Return the (X, Y) coordinate for the center point of the cell that contains the specified text.  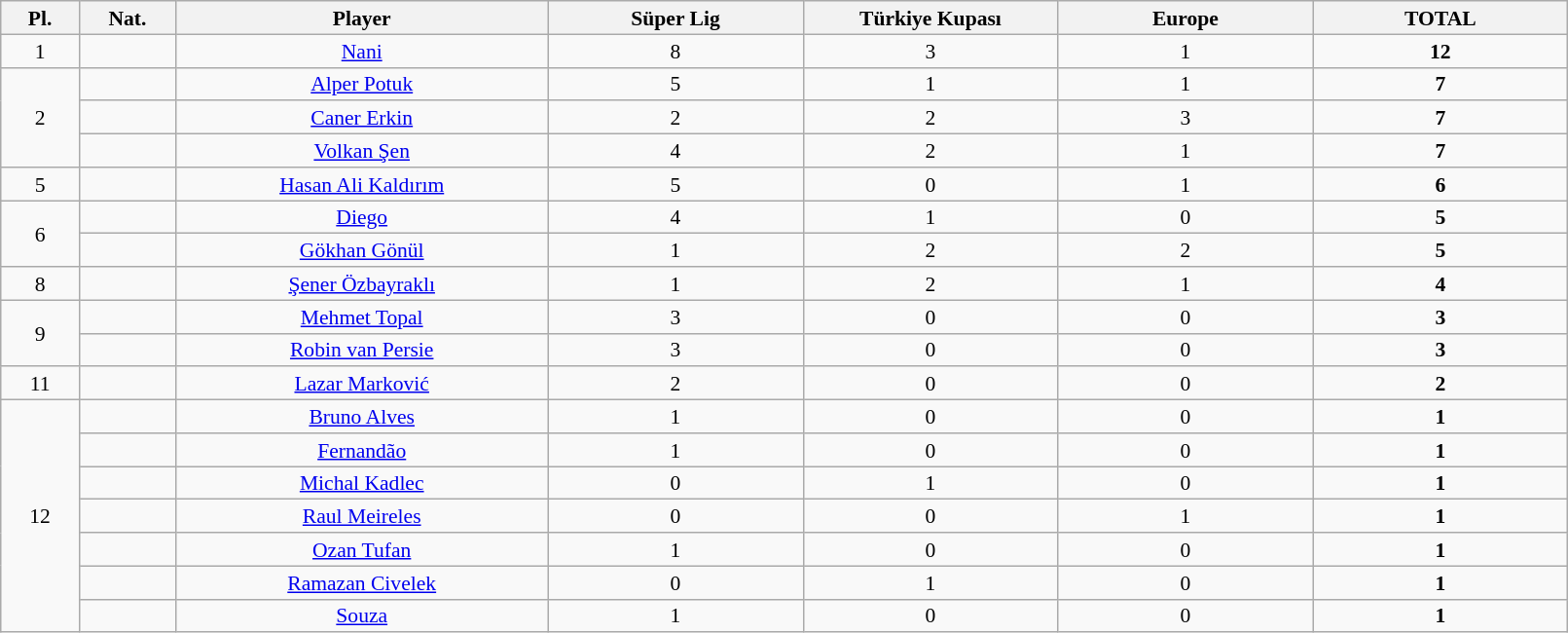
Mehmet Topal (362, 316)
Ramazan Civelek (362, 582)
Alper Potuk (362, 84)
Caner Erkin (362, 118)
Türkiye Kupası (930, 18)
Europe (1185, 18)
Gökhan Gönül (362, 250)
TOTAL (1440, 18)
Süper Lig (675, 18)
Fernandão (362, 450)
Raul Meireles (362, 516)
Souza (362, 615)
Volkan Şen (362, 151)
Diego (362, 217)
Bruno Alves (362, 417)
11 (41, 384)
Robin van Persie (362, 350)
Pl. (41, 18)
Michal Kadlec (362, 483)
Şener Özbayraklı (362, 283)
9 (41, 333)
Lazar Marković (362, 384)
Nani (362, 51)
Hasan Ali Kaldırım (362, 184)
Player (362, 18)
Nat. (128, 18)
Ozan Tufan (362, 549)
